Find where the given text appears and provide that cell's center as [X, Y] coordinate. 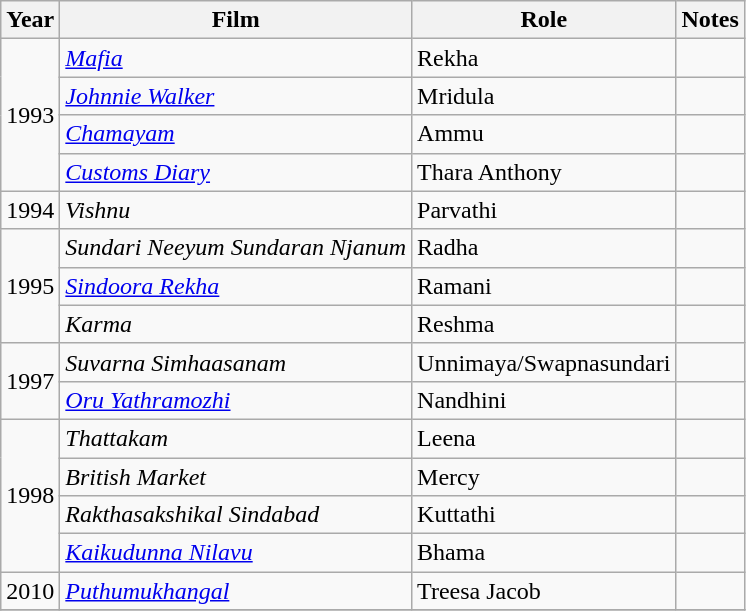
Reshma [544, 324]
Sundari Neeyum Sundaran Njanum [236, 248]
Vishnu [236, 210]
Johnnie Walker [236, 96]
Thattakam [236, 438]
Rekha [544, 58]
Rakthasakshikal Sindabad [236, 515]
1994 [30, 210]
1998 [30, 495]
Notes [710, 20]
Ramani [544, 286]
British Market [236, 477]
Radha [544, 248]
Customs Diary [236, 172]
Thara Anthony [544, 172]
Leena [544, 438]
1997 [30, 381]
Treesa Jacob [544, 591]
Role [544, 20]
Kuttathi [544, 515]
Kaikudunna Nilavu [236, 553]
Chamayam [236, 134]
Suvarna Simhaasanam [236, 362]
Ammu [544, 134]
Puthumukhangal [236, 591]
Mridula [544, 96]
Nandhini [544, 400]
Sindoora Rekha [236, 286]
Mercy [544, 477]
Parvathi [544, 210]
2010 [30, 591]
Unnimaya/Swapnasundari [544, 362]
Karma [236, 324]
Year [30, 20]
1993 [30, 115]
Film [236, 20]
Mafia [236, 58]
Oru Yathramozhi [236, 400]
Bhama [544, 553]
1995 [30, 286]
